Detect which cell encompasses the target text, then output its [X, Y] center coordinate. 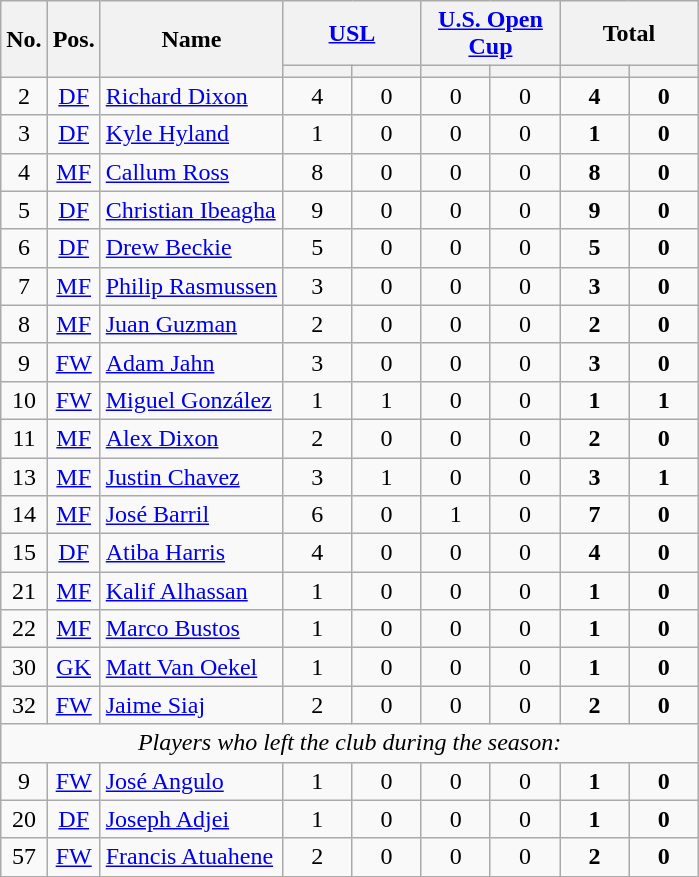
José Angulo [191, 781]
Philip Rasmussen [191, 286]
Name [191, 39]
Total [630, 34]
Juan Guzman [191, 324]
Justin Chavez [191, 477]
Francis Atuahene [191, 857]
Adam Jahn [191, 362]
Marco Bustos [191, 629]
Atiba Harris [191, 553]
Matt Van Oekel [191, 667]
Christian Ibeagha [191, 210]
Kyle Hyland [191, 134]
Kalif Alhassan [191, 591]
20 [24, 819]
13 [24, 477]
11 [24, 438]
GK [74, 667]
Pos. [74, 39]
32 [24, 705]
Alex Dixon [191, 438]
USL [352, 34]
22 [24, 629]
Jaime Siaj [191, 705]
15 [24, 553]
57 [24, 857]
U.S. Open Cup [490, 34]
Callum Ross [191, 172]
14 [24, 515]
30 [24, 667]
10 [24, 400]
José Barril [191, 515]
Players who left the club during the season: [350, 743]
Drew Beckie [191, 248]
Richard Dixon [191, 96]
Joseph Adjei [191, 819]
Miguel González [191, 400]
No. [24, 39]
21 [24, 591]
